Scan for the cell matching the given text and deliver its [x, y] coordinate at center. 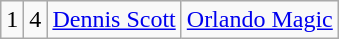
Orlando Magic [260, 20]
Dennis Scott [114, 20]
1 [12, 20]
4 [36, 20]
